Provide the (X, Y) coordinate of the cell's center where the given text is located.  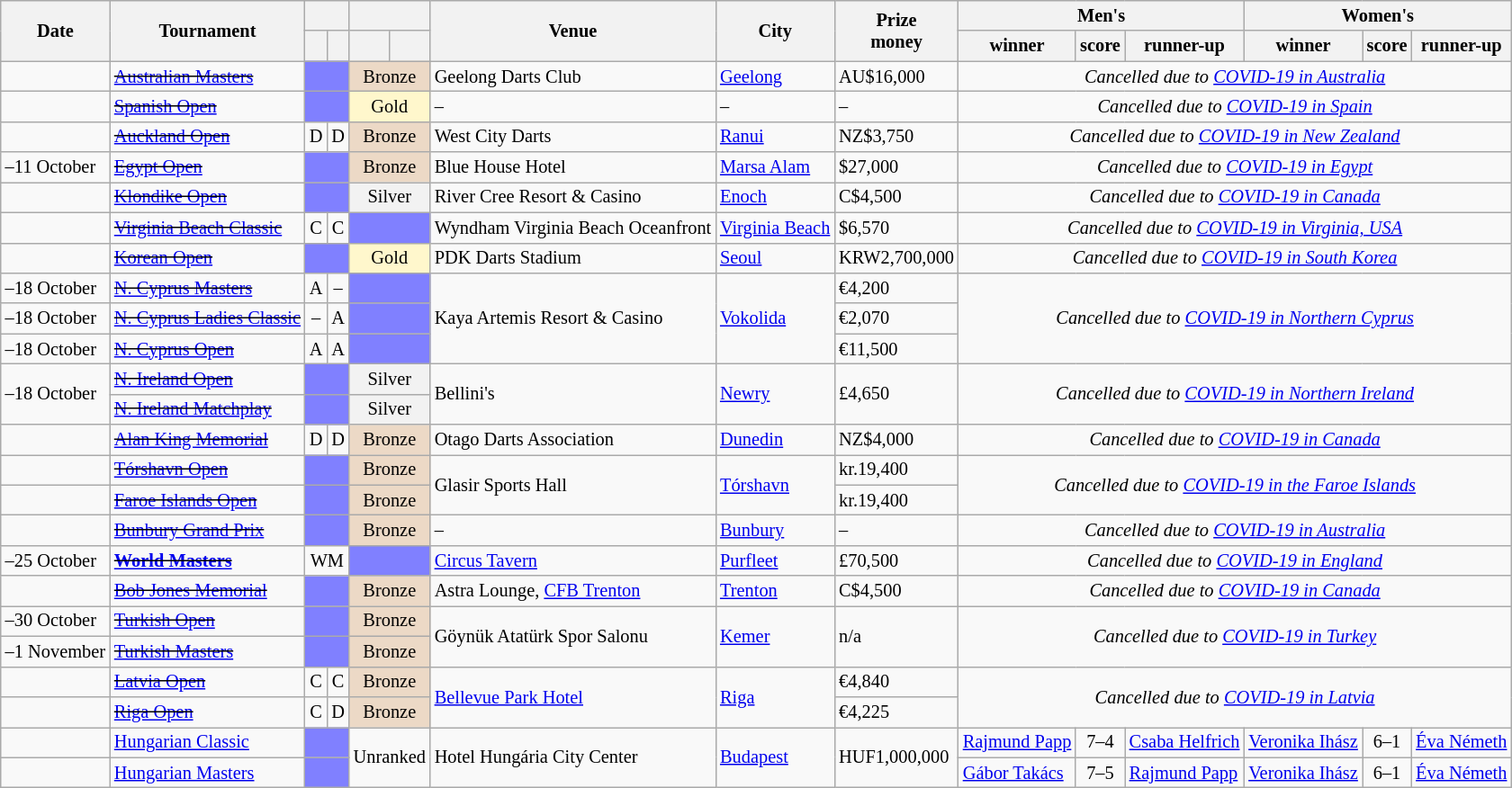
Astra Lounge, CFB Trenton (572, 591)
Riga (775, 696)
€11,500 (896, 349)
Cancelled due to COVID-19 in Spain (1235, 106)
€2,070 (896, 318)
World Masters (207, 560)
Klondike Open (207, 197)
Virginia Beach (775, 228)
Glasir Sports Hall (572, 484)
Bellevue Park Hotel (572, 696)
Seoul (775, 258)
Australian Masters (207, 76)
Hungarian Masters (207, 773)
N. Cyprus Open (207, 349)
Cancelled due to COVID-19 in Northern Ireland (1235, 394)
Alan King Memorial (207, 440)
–30 October (56, 621)
€4,200 (896, 288)
N. Ireland Matchplay (207, 409)
€4,225 (896, 712)
Men's (1102, 15)
Turkish Masters (207, 651)
Bellini's (572, 394)
WM (328, 560)
River Cree Resort & Casino (572, 197)
Tournament (207, 31)
AU$16,000 (896, 76)
City (775, 31)
Wyndham Virginia Beach Oceanfront (572, 228)
Tórshavn (775, 484)
Trenton (775, 591)
KRW2,700,000 (896, 258)
Unranked (390, 757)
Cancelled due to COVID-19 in Virginia, USA (1235, 228)
Riga Open (207, 712)
7–4 (1100, 742)
Cancelled due to COVID-19 in Northern Cyprus (1235, 318)
Budapest (775, 757)
N. Cyprus Masters (207, 288)
7–5 (1100, 773)
Vokolida (775, 318)
West City Darts (572, 137)
Göynük Atatürk Spor Salonu (572, 635)
Hotel Hungária City Center (572, 757)
Purfleet (775, 560)
Cancelled due to COVID-19 in the Faroe Islands (1235, 484)
–25 October (56, 560)
Gábor Takács (1017, 773)
NZ$3,750 (896, 137)
Auckland Open (207, 137)
Cancelled due to COVID-19 in England (1235, 560)
Geelong Darts Club (572, 76)
Enoch (775, 197)
Cancelled due to COVID-19 in Egypt (1235, 167)
Women's (1377, 15)
Spanish Open (207, 106)
HUF1,000,000 (896, 757)
Bunbury (775, 530)
€4,840 (896, 682)
N. Ireland Open (207, 379)
Kaya Artemis Resort & Casino (572, 318)
Korean Open (207, 258)
Turkish Open (207, 621)
–1 November (56, 651)
Geelong (775, 76)
Dunedin (775, 440)
Otago Darts Association (572, 440)
Cancelled due to COVID-19 in New Zealand (1235, 137)
Cancelled due to COVID-19 in Latvia (1235, 696)
Bob Jones Memorial (207, 591)
–11 October (56, 167)
£70,500 (896, 560)
Faroe Islands Open (207, 500)
Cancelled due to COVID-19 in South Korea (1235, 258)
n/a (896, 635)
Csaba Helfrich (1184, 742)
Egypt Open (207, 167)
NZ$4,000 (896, 440)
Marsa Alam (775, 167)
PDK Darts Stadium (572, 258)
Bunbury Grand Prix (207, 530)
N. Cyprus Ladies Classic (207, 318)
Date (56, 31)
Kemer (775, 635)
Venue (572, 31)
Cancelled due to COVID-19 in Turkey (1235, 635)
Latvia Open (207, 682)
$6,570 (896, 228)
Hungarian Classic (207, 742)
Blue House Hotel (572, 167)
Ranui (775, 137)
Newry (775, 394)
Circus Tavern (572, 560)
Virginia Beach Classic (207, 228)
£4,650 (896, 394)
$27,000 (896, 167)
Prizemoney (896, 31)
Tórshavn Open (207, 470)
